Capture the cell that displays the provided text and extract its (x, y) central coordinate. 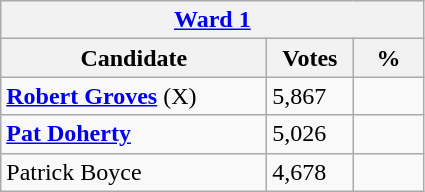
Robert Groves (X) (134, 96)
Ward 1 (212, 20)
Pat Doherty (134, 134)
Candidate (134, 58)
5,026 (310, 134)
4,678 (310, 172)
Patrick Boyce (134, 172)
% (388, 58)
Votes (310, 58)
5,867 (310, 96)
